For the text-containing cell, return its midpoint in [X, Y] coordinate format. 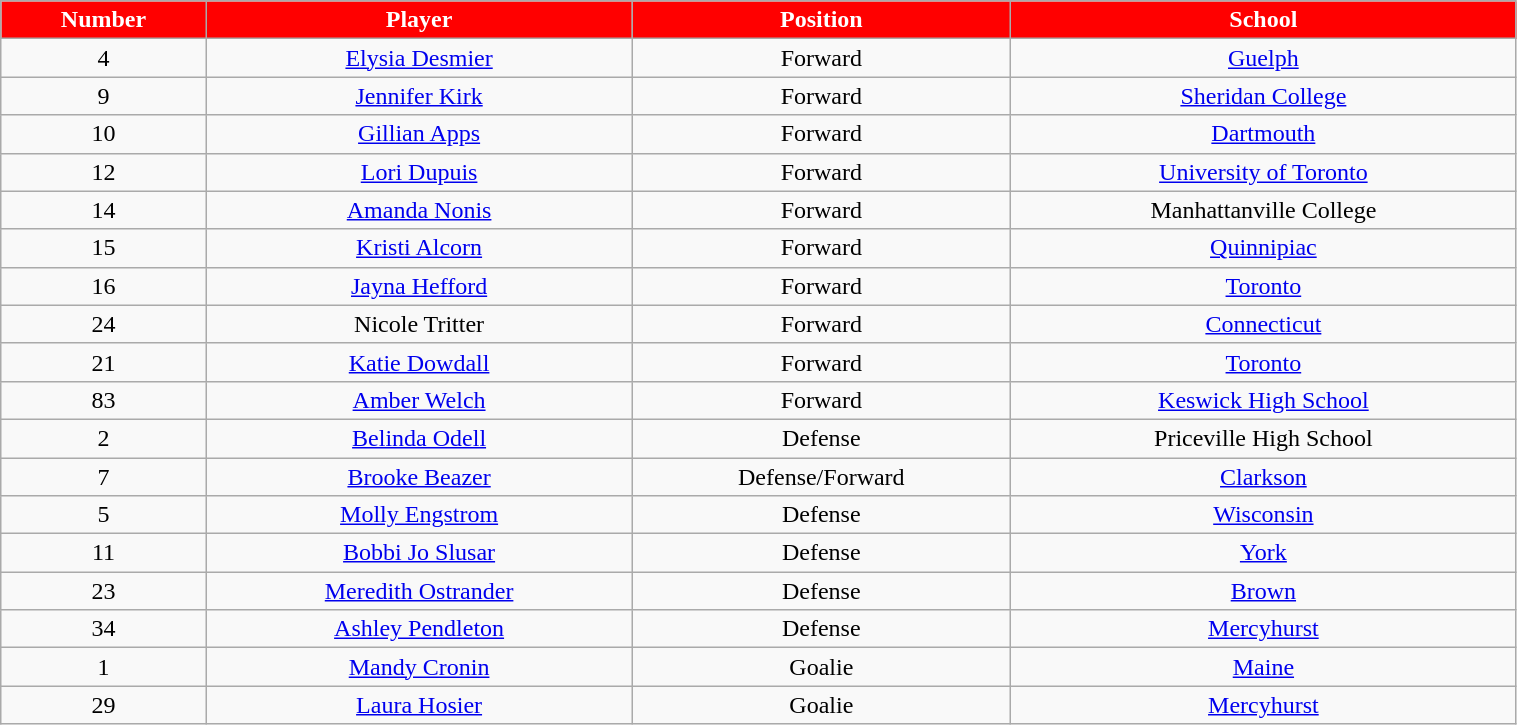
4 [104, 58]
Player [419, 20]
Brown [1264, 591]
Katie Dowdall [419, 362]
1 [104, 667]
14 [104, 210]
21 [104, 362]
Gillian Apps [419, 134]
83 [104, 400]
16 [104, 286]
23 [104, 591]
Wisconsin [1264, 515]
Jennifer Kirk [419, 96]
Sheridan College [1264, 96]
Meredith Ostrander [419, 591]
24 [104, 324]
Number [104, 20]
Amanda Nonis [419, 210]
Keswick High School [1264, 400]
34 [104, 629]
Laura Hosier [419, 705]
Belinda Odell [419, 438]
Molly Engstrom [419, 515]
Brooke Beazer [419, 477]
Clarkson [1264, 477]
Connecticut [1264, 324]
7 [104, 477]
Bobbi Jo Slusar [419, 553]
2 [104, 438]
York [1264, 553]
Mandy Cronin [419, 667]
Quinnipiac [1264, 248]
15 [104, 248]
School [1264, 20]
Dartmouth [1264, 134]
Jayna Hefford [419, 286]
Defense/Forward [822, 477]
Ashley Pendleton [419, 629]
Lori Dupuis [419, 172]
Position [822, 20]
11 [104, 553]
Nicole Tritter [419, 324]
Kristi Alcorn [419, 248]
Maine [1264, 667]
Amber Welch [419, 400]
5 [104, 515]
29 [104, 705]
9 [104, 96]
12 [104, 172]
Guelph [1264, 58]
Elysia Desmier [419, 58]
University of Toronto [1264, 172]
Manhattanville College [1264, 210]
10 [104, 134]
Priceville High School [1264, 438]
